Provide the [x, y] coordinate of the cell's center where the given text is located.  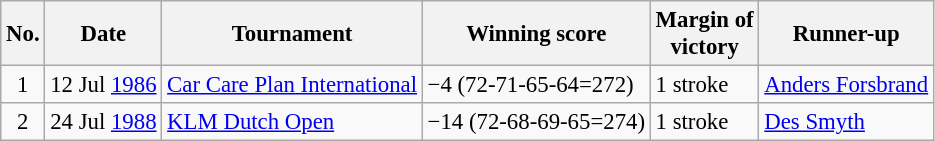
Car Care Plan International [292, 85]
24 Jul 1988 [104, 122]
−4 (72-71-65-64=272) [536, 85]
12 Jul 1986 [104, 85]
Winning score [536, 34]
1 [23, 85]
No. [23, 34]
Date [104, 34]
2 [23, 122]
Runner-up [846, 34]
Margin ofvictory [704, 34]
KLM Dutch Open [292, 122]
Tournament [292, 34]
Des Smyth [846, 122]
−14 (72-68-69-65=274) [536, 122]
Anders Forsbrand [846, 85]
